Search for the cell housing the specified text and yield its [X, Y] center coordinate. 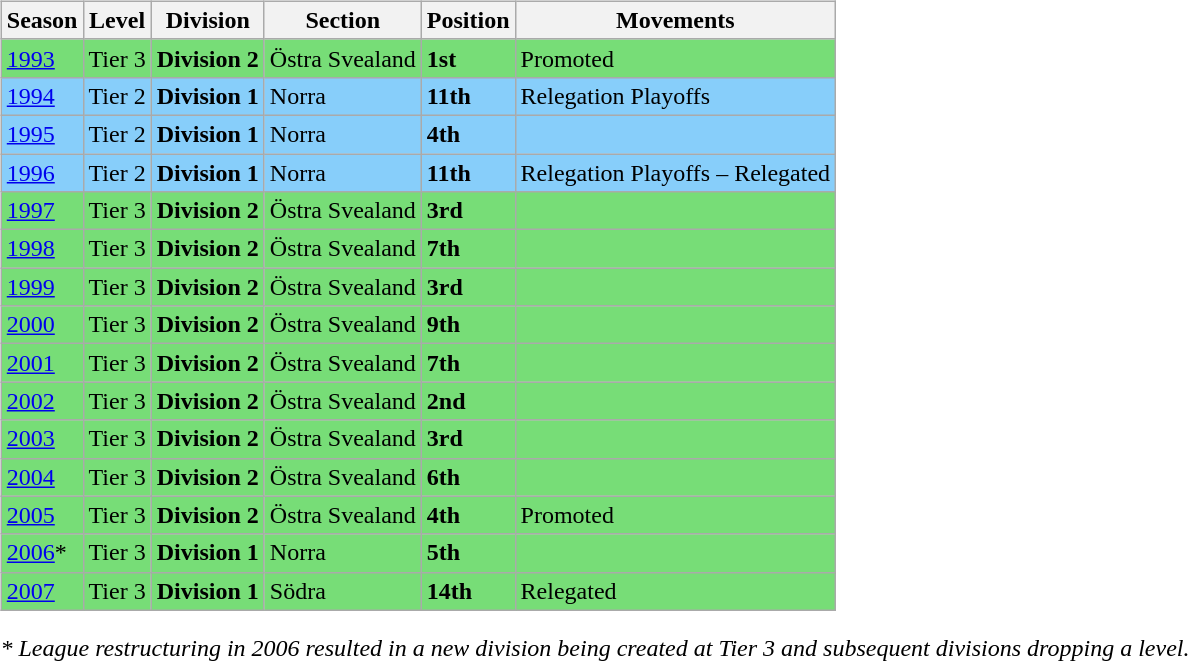
1999 [42, 287]
Division [208, 20]
Movements [676, 20]
Season [42, 20]
1996 [42, 173]
6th [468, 477]
1994 [42, 96]
2000 [42, 325]
1st [468, 58]
5th [468, 553]
1993 [42, 58]
Section [342, 20]
Relegation Playoffs – Relegated [676, 173]
2004 [42, 477]
14th [468, 591]
2002 [42, 401]
1997 [42, 211]
1995 [42, 134]
1998 [42, 249]
2007 [42, 591]
Position [468, 20]
2003 [42, 439]
2006* [42, 553]
Relegation Playoffs [676, 96]
Relegated [676, 591]
Level [117, 20]
9th [468, 325]
2nd [468, 401]
Södra [342, 591]
2001 [42, 363]
2005 [42, 515]
